Locate the cell with the specified text and output its [x, y] center coordinate. 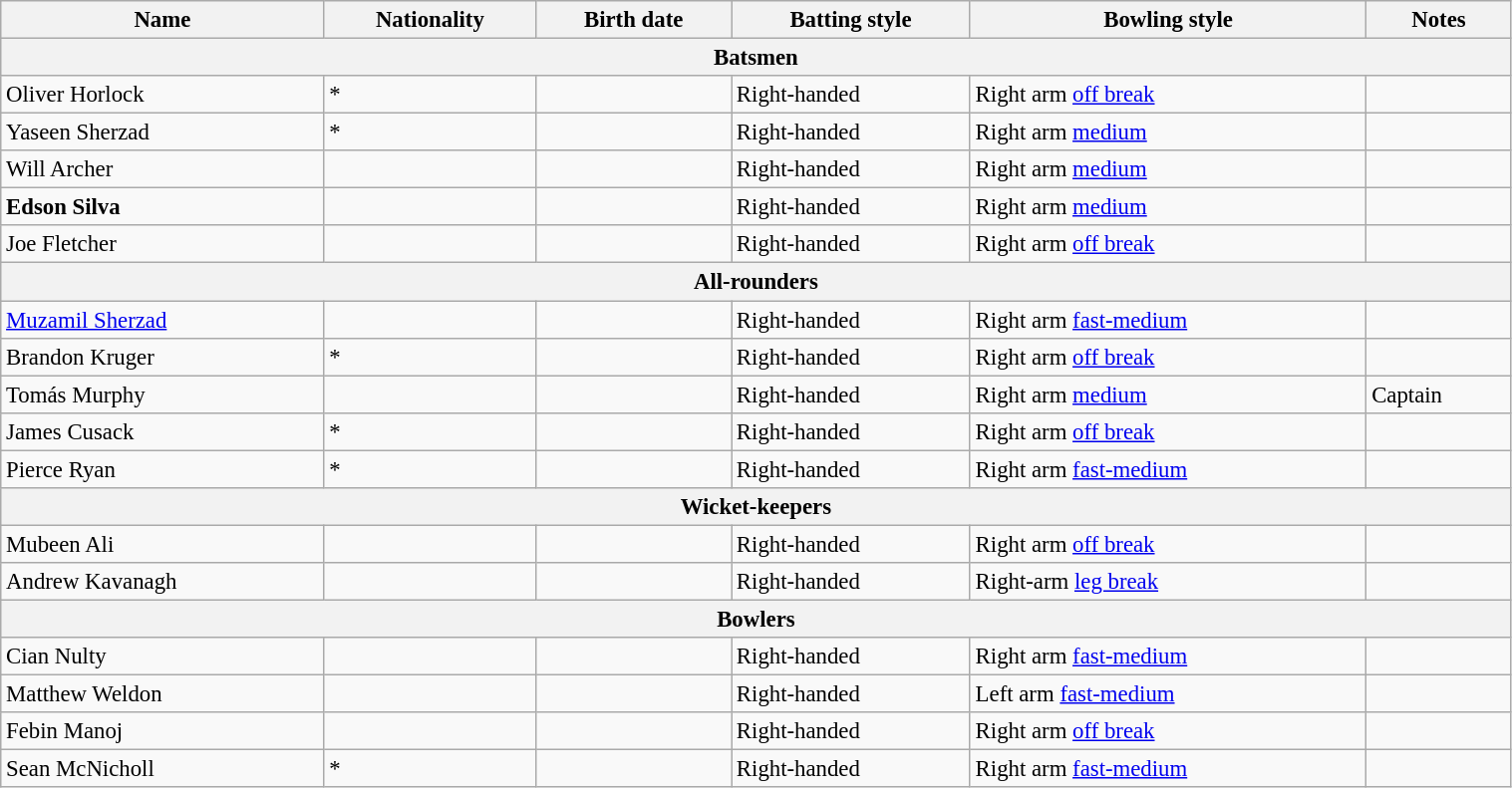
Pierce Ryan [162, 469]
Febin Manoj [162, 731]
Tomás Murphy [162, 394]
Mubeen Ali [162, 544]
Muzamil Sherzad [162, 320]
Will Archer [162, 169]
Wicket-keepers [756, 507]
Nationality [431, 20]
Yaseen Sherzad [162, 132]
Captain [1439, 394]
Left arm fast-medium [1168, 694]
Bowling style [1168, 20]
Edson Silva [162, 207]
Oliver Horlock [162, 95]
Batsmen [756, 58]
Notes [1439, 20]
All-rounders [756, 282]
Batting style [851, 20]
Name [162, 20]
Matthew Weldon [162, 694]
Cian Nulty [162, 657]
James Cusack [162, 431]
Brandon Kruger [162, 357]
Right-arm leg break [1168, 582]
Birth date [634, 20]
Bowlers [756, 619]
Andrew Kavanagh [162, 582]
Sean McNicholl [162, 769]
Joe Fletcher [162, 244]
